Determine the (x, y) coordinate at the center of the cell enclosing the given text.  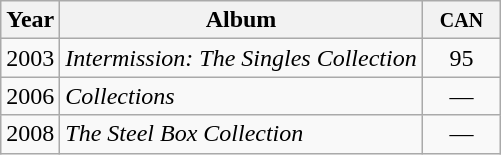
2008 (30, 134)
Collections (241, 96)
95 (462, 58)
Year (30, 20)
CAN (462, 20)
Intermission: The Singles Collection (241, 58)
The Steel Box Collection (241, 134)
2003 (30, 58)
2006 (30, 96)
Album (241, 20)
